Identify which cell holds the provided text, then report its [x, y] central coordinate. 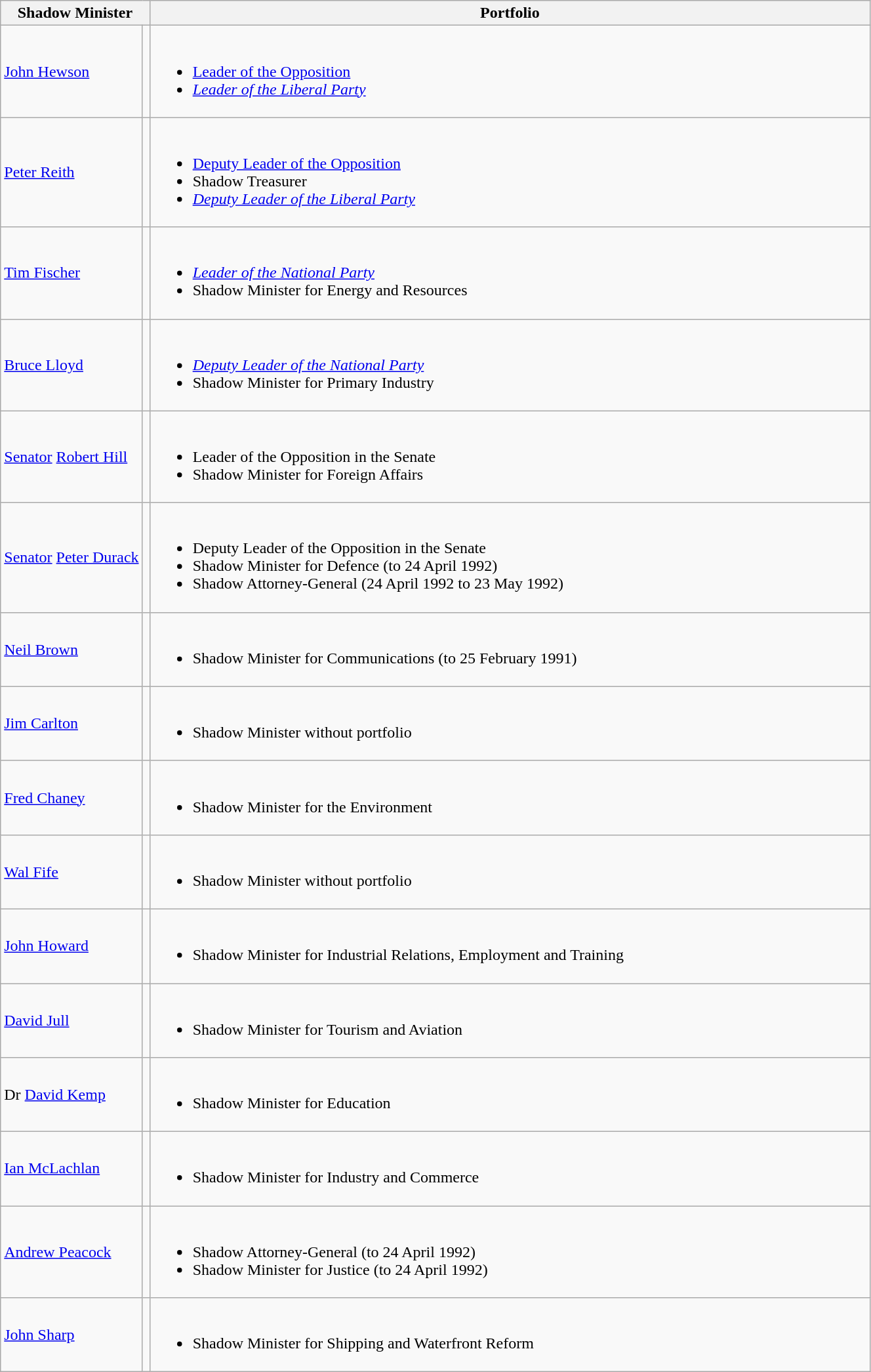
Shadow Minister for Shipping and Waterfront Reform [510, 1335]
Fred Chaney [71, 798]
Jim Carlton [71, 723]
Wal Fife [71, 871]
Leader of the National PartyShadow Minister for Energy and Resources [510, 273]
Shadow Minister for Industrial Relations, Employment and Training [510, 946]
Bruce Lloyd [71, 365]
Deputy Leader of the Opposition in the SenateShadow Minister for Defence (to 24 April 1992)Shadow Attorney-General (24 April 1992 to 23 May 1992) [510, 558]
Senator Robert Hill [71, 457]
Shadow Minister for Industry and Commerce [510, 1169]
Shadow Attorney-General (to 24 April 1992)Shadow Minister for Justice (to 24 April 1992) [510, 1252]
Ian McLachlan [71, 1169]
Shadow Minister for Communications (to 25 February 1991) [510, 650]
John Sharp [71, 1335]
Neil Brown [71, 650]
Portfolio [510, 13]
David Jull [71, 1020]
Tim Fischer [71, 273]
Leader of the OppositionLeader of the Liberal Party [510, 72]
John Howard [71, 946]
Andrew Peacock [71, 1252]
John Hewson [71, 72]
Deputy Leader of the National PartyShadow Minister for Primary Industry [510, 365]
Peter Reith [71, 172]
Shadow Minister [75, 13]
Deputy Leader of the OppositionShadow TreasurerDeputy Leader of the Liberal Party [510, 172]
Shadow Minister for the Environment [510, 798]
Leader of the Opposition in the SenateShadow Minister for Foreign Affairs [510, 457]
Shadow Minister for Education [510, 1094]
Dr David Kemp [71, 1094]
Senator Peter Durack [71, 558]
Shadow Minister for Tourism and Aviation [510, 1020]
